Provide the (X, Y) coordinate of the cell's center where the given text is located.  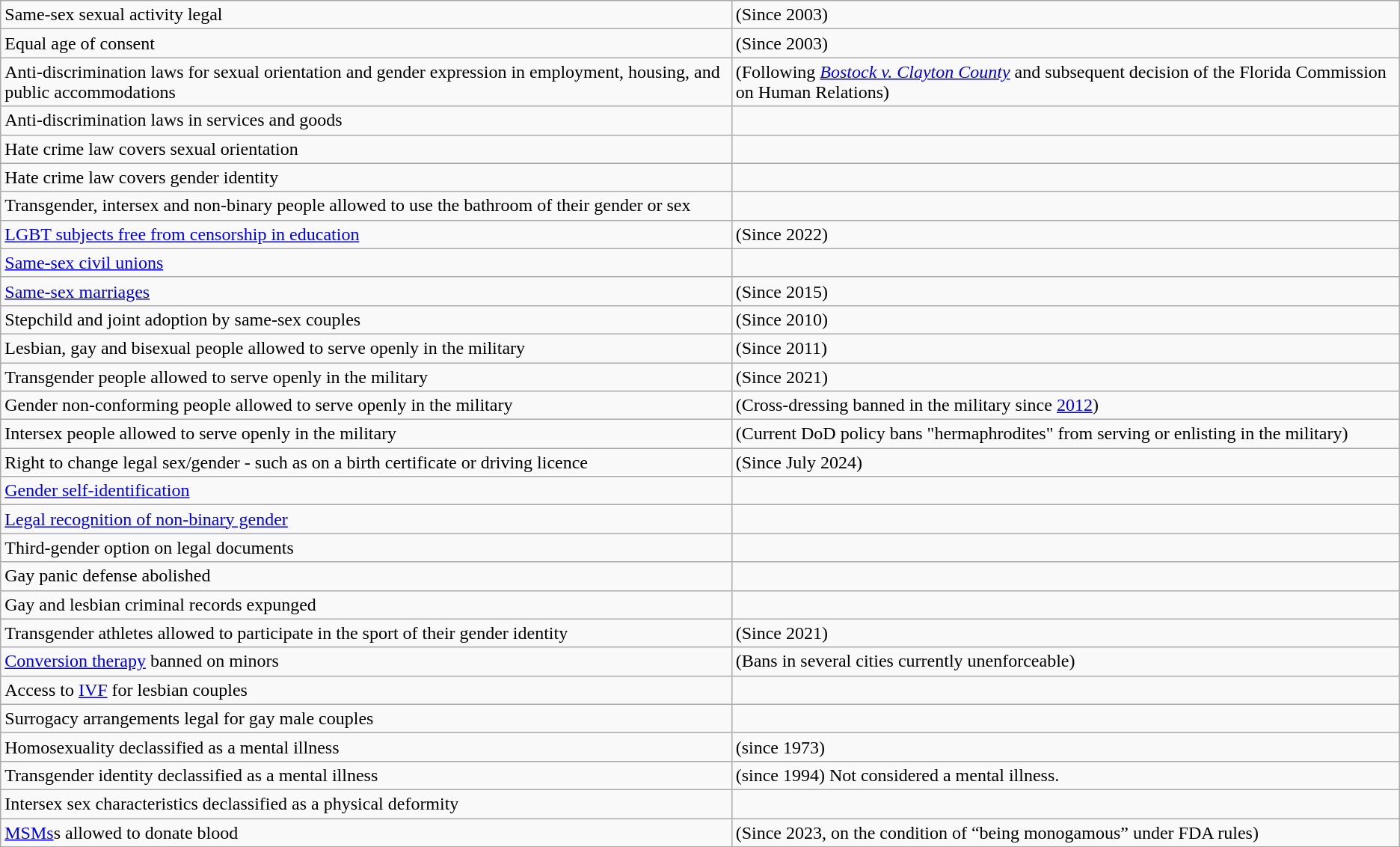
Hate crime law covers sexual orientation (366, 149)
Anti-discrimination laws for sexual orientation and gender expression in employment, housing, and public accommodations (366, 82)
(since 1973) (1065, 747)
(Cross-dressing banned in the military since 2012) (1065, 406)
Access to IVF for lesbian couples (366, 690)
Gender self-identification (366, 491)
Anti-discrimination laws in services and goods (366, 120)
Transgender athletes allowed to participate in the sport of their gender identity (366, 633)
(Since 2011) (1065, 348)
Hate crime law covers gender identity (366, 177)
Third-gender option on legal documents (366, 548)
Same-sex marriages (366, 291)
Same-sex sexual activity legal (366, 15)
Conversion therapy banned on minors (366, 661)
Lesbian, gay and bisexual people allowed to serve openly in the military (366, 348)
Intersex people allowed to serve openly in the military (366, 434)
(Bans in several cities currently unenforceable) (1065, 661)
Gender non-conforming people allowed to serve openly in the military (366, 406)
Homosexuality declassified as a mental illness (366, 747)
Right to change legal sex/gender - such as on a birth certificate or driving licence (366, 462)
LGBT subjects free from censorship in education (366, 234)
(Since 2022) (1065, 234)
Transgender, intersex and non-binary people allowed to use the bathroom of their gender or sex (366, 206)
(Following Bostock v. Clayton County and subsequent decision of the Florida Commission on Human Relations) (1065, 82)
Stepchild and joint adoption by same-sex couples (366, 319)
Transgender people allowed to serve openly in the military (366, 376)
Equal age of consent (366, 43)
(Current DoD policy bans "hermaphrodites" from serving or enlisting in the military) (1065, 434)
Surrogacy arrangements legal for gay male couples (366, 718)
Gay panic defense abolished (366, 576)
Intersex sex characteristics declassified as a physical deformity (366, 804)
(Since 2023, on the condition of “being monogamous” under FDA rules) (1065, 833)
(Since July 2024) (1065, 462)
Same-sex civil unions (366, 263)
(Since 2010) (1065, 319)
Gay and lesbian criminal records expunged (366, 605)
(Since 2015) (1065, 291)
Transgender identity declassified as a mental illness (366, 775)
MSMss allowed to donate blood (366, 833)
Legal recognition of non-binary gender (366, 519)
(since 1994) Not considered a mental illness. (1065, 775)
